Find where the given text appears and provide that cell's center as (X, Y) coordinate. 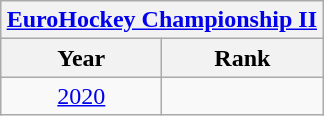
EuroHockey Championship II (162, 20)
Year (82, 58)
2020 (82, 96)
Rank (242, 58)
